Detect which cell encompasses the target text, then output its [X, Y] center coordinate. 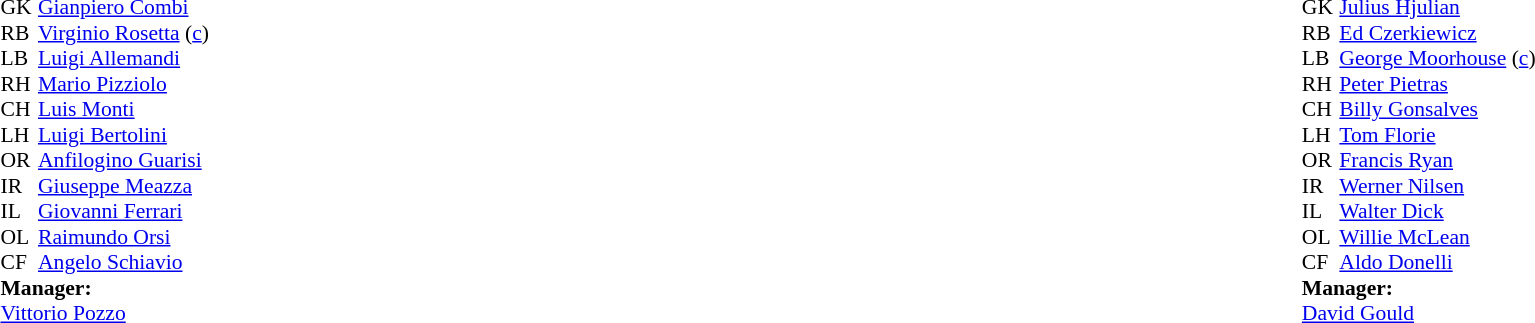
Billy Gonsalves [1437, 109]
Werner Nilsen [1437, 186]
Angelo Schiavio [124, 263]
Ed Czerkiewicz [1437, 33]
George Moorhouse (c) [1437, 59]
Mario Pizziolo [124, 84]
Anfilogino Guarisi [124, 161]
Raimundo Orsi [124, 237]
Peter Pietras [1437, 84]
Willie McLean [1437, 237]
Luigi Allemandi [124, 59]
Virginio Rosetta (c) [124, 33]
Aldo Donelli [1437, 263]
Walter Dick [1437, 211]
Manager: [104, 288]
Giovanni Ferrari [124, 211]
Tom Florie [1437, 135]
Giuseppe Meazza [124, 186]
Luigi Bertolini [124, 135]
Luis Monti [124, 109]
Francis Ryan [1437, 161]
